Capture the cell that displays the provided text and extract its [X, Y] central coordinate. 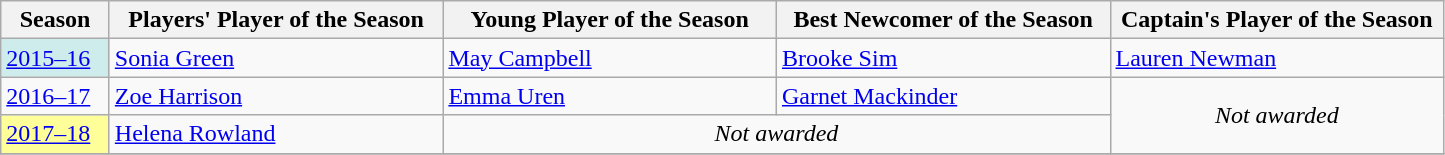
Season [56, 20]
Emma Uren [610, 96]
2015–16 [56, 58]
2016–17 [56, 96]
Lauren Newman [1277, 58]
Zoe Harrison [276, 96]
Captain's Player of the Season [1277, 20]
Players' Player of the Season [276, 20]
Helena Rowland [276, 134]
Garnet Mackinder [943, 96]
Brooke Sim [943, 58]
Sonia Green [276, 58]
Best Newcomer of the Season [943, 20]
May Campbell [610, 58]
Young Player of the Season [610, 20]
2017–18 [56, 134]
